Return (x, y) of the center of cell containing provided text 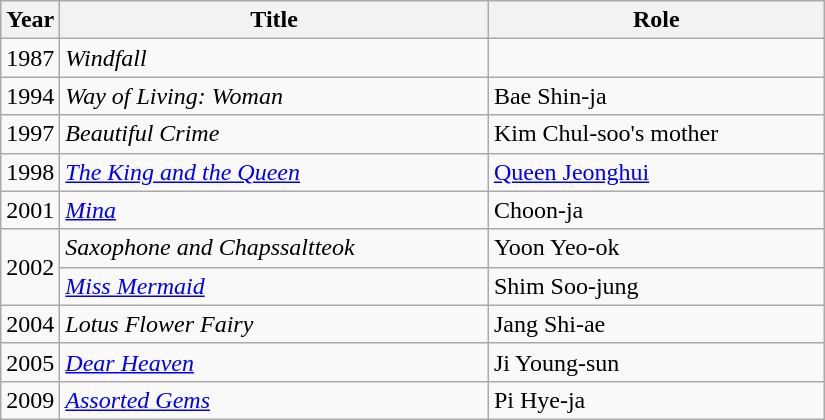
Ji Young-sun (656, 362)
Role (656, 20)
Dear Heaven (274, 362)
1997 (30, 134)
1987 (30, 58)
The King and the Queen (274, 172)
Kim Chul-soo's mother (656, 134)
Shim Soo-jung (656, 286)
Bae Shin-ja (656, 96)
Saxophone and Chapssaltteok (274, 248)
1994 (30, 96)
1998 (30, 172)
Queen Jeonghui (656, 172)
Beautiful Crime (274, 134)
2005 (30, 362)
2002 (30, 267)
Pi Hye-ja (656, 400)
Mina (274, 210)
Way of Living: Woman (274, 96)
2004 (30, 324)
Lotus Flower Fairy (274, 324)
Jang Shi-ae (656, 324)
2001 (30, 210)
Year (30, 20)
Title (274, 20)
Yoon Yeo-ok (656, 248)
Miss Mermaid (274, 286)
Windfall (274, 58)
2009 (30, 400)
Choon-ja (656, 210)
Assorted Gems (274, 400)
